Return the [X, Y] coordinate for the center point of the cell that contains the specified text.  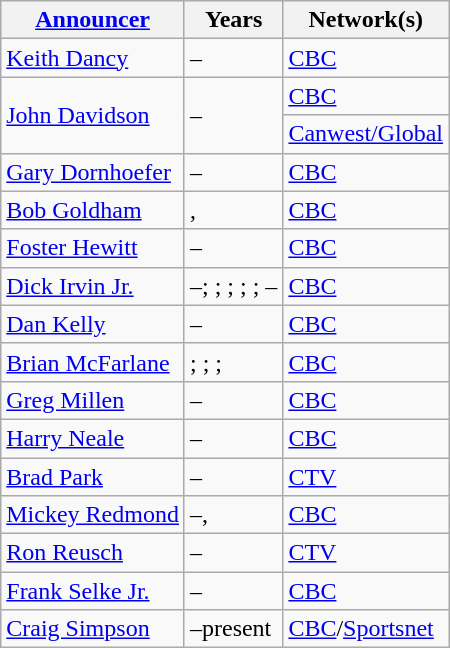
–present [233, 629]
Mickey Redmond [93, 515]
–, [233, 515]
Frank Selke Jr. [93, 591]
; ; ; [233, 362]
Dan Kelly [93, 324]
–; ; ; ; ; – [233, 286]
Brian McFarlane [93, 362]
Canwest/Global [366, 134]
Brad Park [93, 477]
Harry Neale [93, 438]
Network(s) [366, 20]
John Davidson [93, 115]
CBC/Sportsnet [366, 629]
Foster Hewitt [93, 248]
Ron Reusch [93, 553]
Years [233, 20]
Bob Goldham [93, 210]
Greg Millen [93, 400]
, [233, 210]
Craig Simpson [93, 629]
Keith Dancy [93, 58]
Gary Dornhoefer [93, 172]
Dick Irvin Jr. [93, 286]
Announcer [93, 20]
